Scan for the cell matching the given text and deliver its (X, Y) coordinate at center. 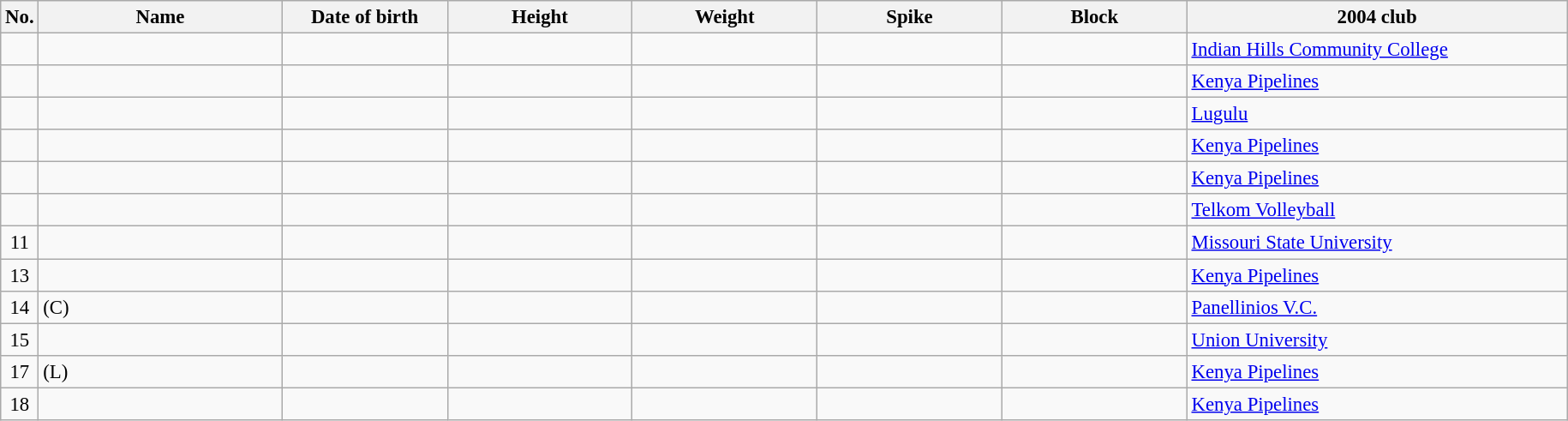
18 (20, 404)
(C) (160, 307)
15 (20, 340)
Union University (1377, 340)
Missouri State University (1377, 243)
Date of birth (365, 17)
14 (20, 307)
17 (20, 371)
(L) (160, 371)
No. (20, 17)
Telkom Volleyball (1377, 210)
Height (540, 17)
Indian Hills Community College (1377, 50)
Name (160, 17)
13 (20, 275)
Weight (725, 17)
Block (1094, 17)
Spike (910, 17)
Lugulu (1377, 114)
Panellinios V.C. (1377, 307)
2004 club (1377, 17)
11 (20, 243)
